Output the [x, y] coordinate of the center of the cell containing the given text.  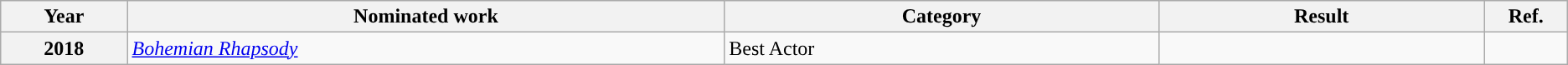
Nominated work [426, 17]
Ref. [1526, 17]
Bohemian Rhapsody [426, 48]
Result [1322, 17]
Year [64, 17]
Category [941, 17]
2018 [64, 48]
Best Actor [941, 48]
